Locate the cell with the specified text and output its (x, y) center coordinate. 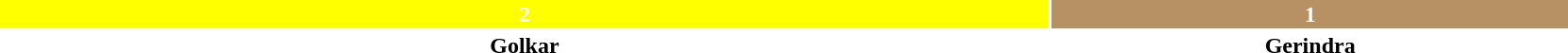
2 (525, 14)
